Locate the cell with the specified text and output its [X, Y] center coordinate. 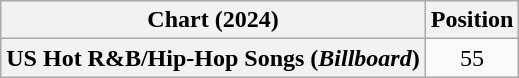
55 [472, 58]
Chart (2024) [213, 20]
US Hot R&B/Hip-Hop Songs (Billboard) [213, 58]
Position [472, 20]
